Pinpoint the cell where the given text exists, returning its [x, y] midpoint coordinate. 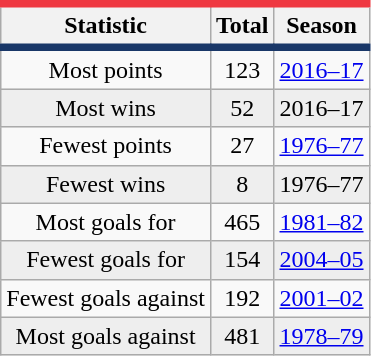
Statistic [106, 26]
Season [322, 26]
1978–79 [322, 336]
Fewest goals for [106, 260]
Fewest goals against [106, 298]
Fewest wins [106, 184]
2001–02 [322, 298]
481 [242, 336]
465 [242, 222]
2004–05 [322, 260]
Most goals for [106, 222]
Total [242, 26]
Most points [106, 68]
1981–82 [322, 222]
Most goals against [106, 336]
Most wins [106, 108]
Fewest points [106, 146]
27 [242, 146]
52 [242, 108]
123 [242, 68]
192 [242, 298]
154 [242, 260]
8 [242, 184]
